Output the [X, Y] coordinate of the center of the cell containing the given text.  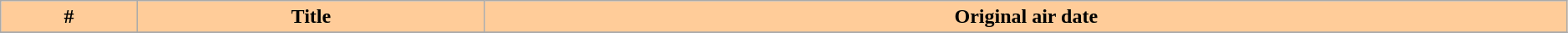
# [69, 17]
Original air date [1026, 17]
Title [311, 17]
